Detect which cell encompasses the target text, then output its [x, y] center coordinate. 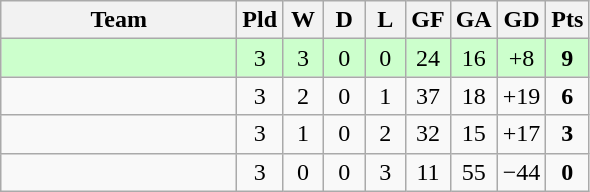
D [344, 20]
GA [474, 20]
+19 [522, 96]
55 [474, 172]
Pld [260, 20]
6 [568, 96]
GD [522, 20]
32 [428, 134]
16 [474, 58]
18 [474, 96]
W [304, 20]
L [386, 20]
−44 [522, 172]
9 [568, 58]
+8 [522, 58]
37 [428, 96]
+17 [522, 134]
11 [428, 172]
24 [428, 58]
Team [119, 20]
GF [428, 20]
Pts [568, 20]
15 [474, 134]
